Pinpoint the cell where the given text exists, returning its (X, Y) midpoint coordinate. 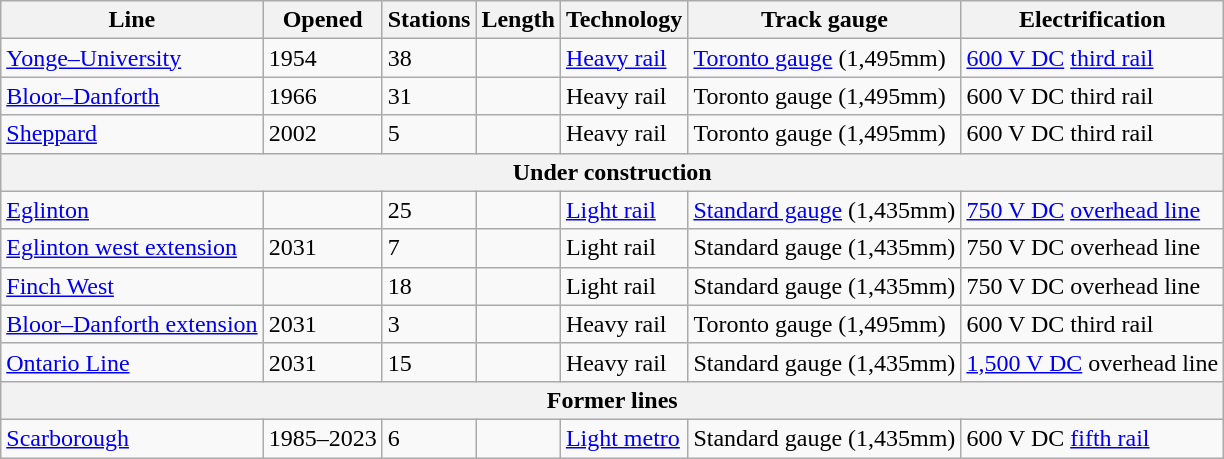
600 V DC fifth rail (1092, 438)
Light metro (624, 438)
31 (429, 96)
Under construction (612, 172)
Bloor–Danforth (132, 96)
Technology (624, 20)
Stations (429, 20)
Yonge–University (132, 58)
1985–2023 (322, 438)
5 (429, 134)
Line (132, 20)
Track gauge (824, 20)
Ontario Line (132, 362)
Finch West (132, 286)
Length (518, 20)
Scarborough (132, 438)
18 (429, 286)
2002 (322, 134)
7 (429, 248)
Former lines (612, 400)
1966 (322, 96)
Eglinton west extension (132, 248)
Eglinton (132, 210)
25 (429, 210)
6 (429, 438)
1954 (322, 58)
Sheppard (132, 134)
1,500 V DC overhead line (1092, 362)
Electrification (1092, 20)
15 (429, 362)
Opened (322, 20)
3 (429, 324)
Bloor–Danforth extension (132, 324)
38 (429, 58)
